Detect which cell encompasses the target text, then output its (x, y) center coordinate. 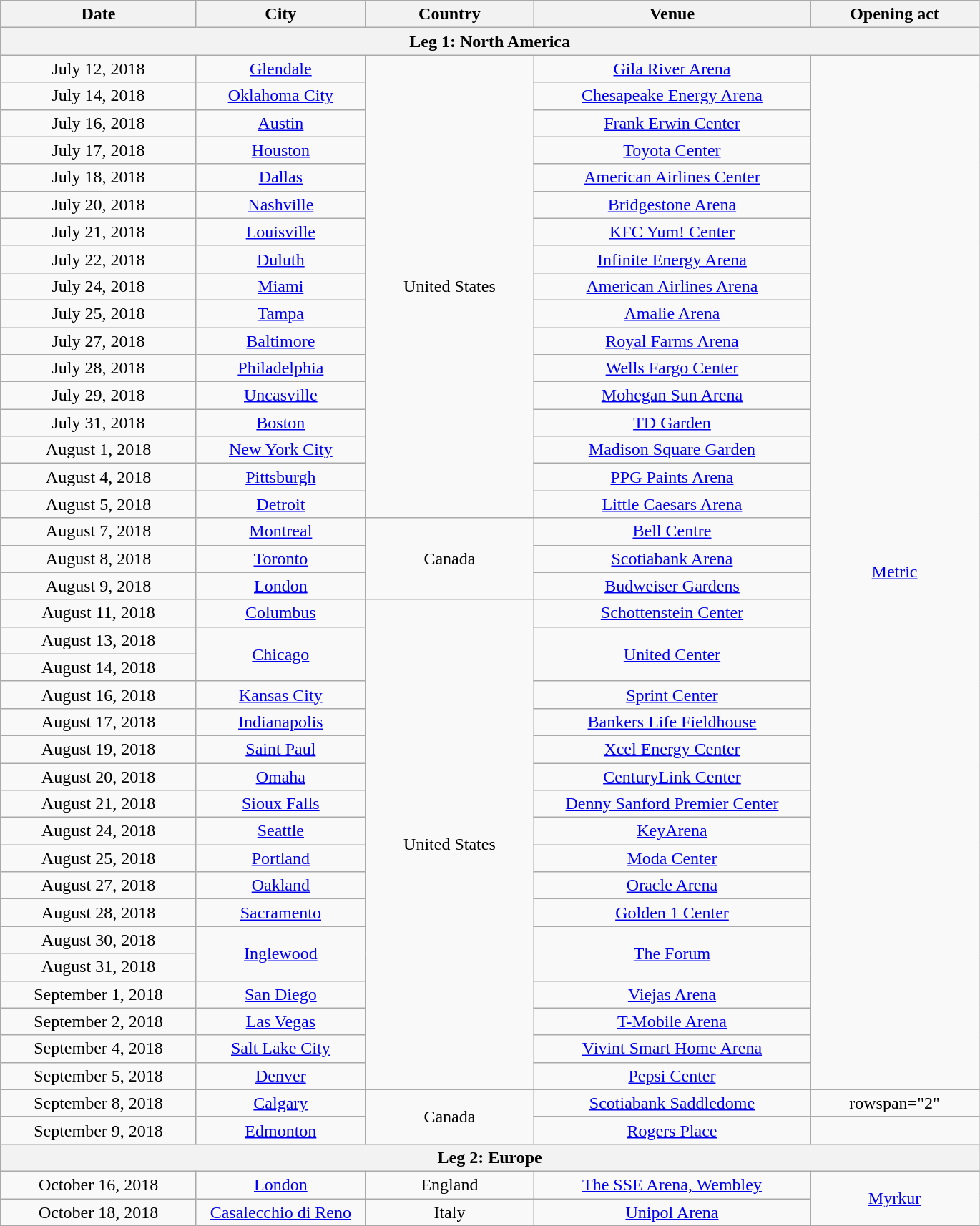
Vivint Smart Home Arena (672, 1049)
Royal Farms Arena (672, 341)
Rogers Place (672, 1130)
Little Caesars Arena (672, 504)
August 28, 2018 (99, 913)
Chesapeake Energy Arena (672, 96)
Amalie Arena (672, 313)
August 27, 2018 (99, 886)
July 22, 2018 (99, 259)
Infinite Energy Arena (672, 259)
Las Vegas (280, 1021)
September 4, 2018 (99, 1049)
Sacramento (280, 913)
July 14, 2018 (99, 96)
Toyota Center (672, 150)
July 24, 2018 (99, 286)
Baltimore (280, 341)
October 18, 2018 (99, 1212)
Myrkur (894, 1198)
Chicago (280, 654)
August 4, 2018 (99, 477)
Nashville (280, 205)
September 1, 2018 (99, 994)
Casalecchio di Reno (280, 1212)
Xcel Energy Center (672, 749)
September 9, 2018 (99, 1130)
Date (99, 14)
Mohegan Sun Arena (672, 396)
July 17, 2018 (99, 150)
July 29, 2018 (99, 396)
August 9, 2018 (99, 586)
July 25, 2018 (99, 313)
Madison Square Garden (672, 450)
Inglewood (280, 953)
August 24, 2018 (99, 831)
Philadelphia (280, 368)
Pepsi Center (672, 1076)
rowspan="2" (894, 1103)
July 28, 2018 (99, 368)
Metric (894, 572)
July 20, 2018 (99, 205)
The SSE Arena, Wembley (672, 1185)
Austin (280, 123)
Schottenstein Center (672, 613)
August 25, 2018 (99, 858)
July 21, 2018 (99, 232)
City (280, 14)
CenturyLink Center (672, 776)
July 27, 2018 (99, 341)
July 18, 2018 (99, 177)
Opening act (894, 14)
September 5, 2018 (99, 1076)
Leg 2: Europe (490, 1157)
July 31, 2018 (99, 423)
Leg 1: North America (490, 41)
United Center (672, 654)
July 12, 2018 (99, 69)
August 31, 2018 (99, 967)
Denny Sanford Premier Center (672, 804)
August 17, 2018 (99, 722)
Venue (672, 14)
Golden 1 Center (672, 913)
Wells Fargo Center (672, 368)
August 1, 2018 (99, 450)
August 19, 2018 (99, 749)
Edmonton (280, 1130)
Country (449, 14)
Montreal (280, 531)
Indianapolis (280, 722)
September 8, 2018 (99, 1103)
August 13, 2018 (99, 640)
August 14, 2018 (99, 667)
August 8, 2018 (99, 559)
October 16, 2018 (99, 1185)
San Diego (280, 994)
Bridgestone Arena (672, 205)
PPG Paints Arena (672, 477)
Kansas City (280, 695)
Boston (280, 423)
Budweiser Gardens (672, 586)
Scotiabank Arena (672, 559)
Louisville (280, 232)
Houston (280, 150)
Uncasville (280, 396)
Scotiabank Saddledome (672, 1103)
August 30, 2018 (99, 940)
Saint Paul (280, 749)
August 7, 2018 (99, 531)
Salt Lake City (280, 1049)
Oakland (280, 886)
TD Garden (672, 423)
KFC Yum! Center (672, 232)
Unipol Arena (672, 1212)
Detroit (280, 504)
August 21, 2018 (99, 804)
Duluth (280, 259)
Oracle Arena (672, 886)
August 20, 2018 (99, 776)
Oklahoma City (280, 96)
September 2, 2018 (99, 1021)
Bell Centre (672, 531)
American Airlines Center (672, 177)
Miami (280, 286)
The Forum (672, 953)
KeyArena (672, 831)
Portland (280, 858)
England (449, 1185)
Seattle (280, 831)
August 11, 2018 (99, 613)
Omaha (280, 776)
Pittsburgh (280, 477)
Tampa (280, 313)
Denver (280, 1076)
August 5, 2018 (99, 504)
Toronto (280, 559)
Calgary (280, 1103)
Dallas (280, 177)
Sprint Center (672, 695)
Frank Erwin Center (672, 123)
T-Mobile Arena (672, 1021)
July 16, 2018 (99, 123)
New York City (280, 450)
Bankers Life Fieldhouse (672, 722)
Gila River Arena (672, 69)
Moda Center (672, 858)
Viejas Arena (672, 994)
American Airlines Arena (672, 286)
Sioux Falls (280, 804)
Columbus (280, 613)
Glendale (280, 69)
August 16, 2018 (99, 695)
Italy (449, 1212)
